Extract the (x, y) coordinate from the center of the cell holding the provided text.  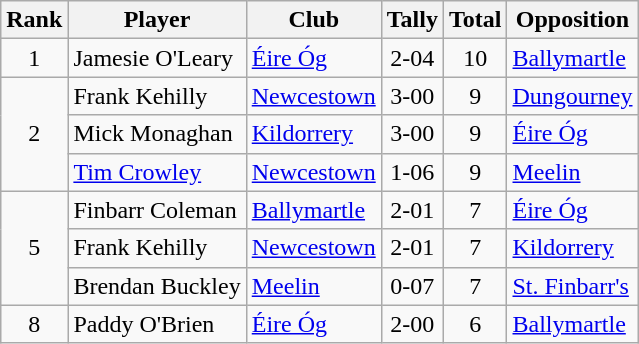
Jamesie O'Leary (157, 58)
1-06 (412, 172)
Dungourney (572, 96)
Mick Monaghan (157, 134)
Opposition (572, 20)
St. Finbarr's (572, 286)
2 (34, 134)
1 (34, 58)
Paddy O'Brien (157, 324)
Finbarr Coleman (157, 210)
Rank (34, 20)
Tally (412, 20)
Player (157, 20)
5 (34, 248)
0-07 (412, 286)
2-00 (412, 324)
2-04 (412, 58)
Brendan Buckley (157, 286)
Tim Crowley (157, 172)
8 (34, 324)
6 (475, 324)
Total (475, 20)
10 (475, 58)
Club (314, 20)
